Scan for the cell matching the given text and deliver its [x, y] coordinate at center. 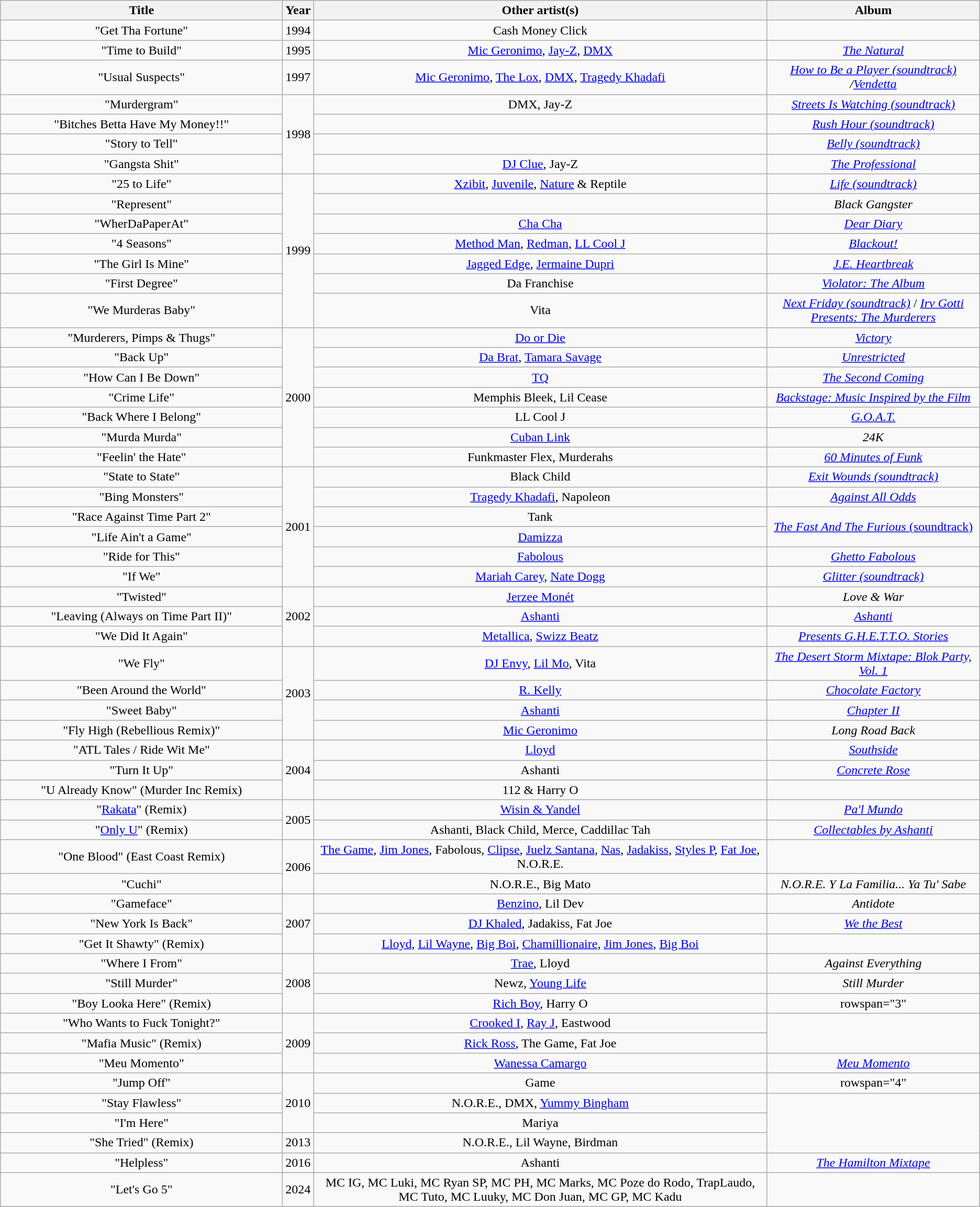
Damizza [540, 537]
N.O.R.E., DMX, Yummy Bingham [540, 1103]
Newz, Young Life [540, 984]
Blackout! [873, 243]
"Back Where I Belong" [141, 417]
Cash Money Click [540, 30]
Trae, Lloyd [540, 964]
Xzibit, Juvenile, Nature & Reptile [540, 184]
2005 [298, 820]
"Back Up" [141, 357]
"One Blood" (East Coast Remix) [141, 856]
Rush Hour (soundtrack) [873, 124]
"Usual Suspects" [141, 77]
Backstage: Music Inspired by the Film [873, 397]
"Bing Monsters" [141, 497]
Method Man, Redman, LL Cool J [540, 243]
Pa'l Mundo [873, 810]
Streets Is Watching (soundtrack) [873, 104]
Wisin & Yandel [540, 810]
The Game, Jim Jones, Fabolous, Clipse, Juelz Santana, Nas, Jadakiss, Styles P, Fat Joe, N.O.R.E. [540, 856]
Still Murder [873, 984]
"Meu Momento" [141, 1063]
Other artist(s) [540, 10]
2001 [298, 527]
"WherDaPaperAt" [141, 223]
Mic Geronimo, The Lox, DMX, Tragedy Khadafi [540, 77]
Antidote [873, 903]
Vita [540, 311]
Title [141, 10]
"Helpless" [141, 1163]
Da Franchise [540, 284]
N.O.R.E., Lil Wayne, Birdman [540, 1143]
Life (soundtrack) [873, 184]
Album [873, 10]
Dear Diary [873, 223]
1999 [298, 250]
1997 [298, 77]
Chapter II [873, 710]
Southside [873, 750]
R. Kelly [540, 690]
"Turn It Up" [141, 770]
2013 [298, 1143]
Jagged Edge, Jermaine Dupri [540, 263]
Chocolate Factory [873, 690]
"Who Wants to Fuck Tonight?" [141, 1023]
N.O.R.E. Y La Familia... Ya Tu' Sabe [873, 884]
Da Brat, Tamara Savage [540, 357]
"We Fly" [141, 664]
"The Girl Is Mine" [141, 263]
"We Murderas Baby" [141, 311]
Next Friday (soundtrack) / Irv Gotti Presents: The Murderers [873, 311]
1994 [298, 30]
Glitter (soundtrack) [873, 576]
Tank [540, 517]
"Leaving (Always on Time Part II)" [141, 617]
"Still Murder" [141, 984]
Long Road Back [873, 730]
"Story to Tell" [141, 144]
"First Degree" [141, 284]
112 & Harry O [540, 790]
2007 [298, 923]
"25 to Life" [141, 184]
2004 [298, 770]
1995 [298, 50]
Violator: The Album [873, 284]
"Bitches Betta Have My Money!!" [141, 124]
Funkmaster Flex, Murderahs [540, 457]
DMX, Jay-Z [540, 104]
Cha Cha [540, 223]
Unrestricted [873, 357]
"She Tried" (Remix) [141, 1143]
DJ Envy, Lil Mo, Vita [540, 664]
"ATL Tales / Ride Wit Me" [141, 750]
rowspan="4" [873, 1083]
The Fast And The Furious (soundtrack) [873, 527]
"Gameface" [141, 903]
"4 Seasons" [141, 243]
"I'm Here" [141, 1123]
Belly (soundtrack) [873, 144]
G.O.A.T. [873, 417]
Black Child [540, 477]
"Where I From" [141, 964]
Love & War [873, 596]
Ghetto Fabolous [873, 556]
"Ride for This" [141, 556]
2009 [298, 1043]
Victory [873, 338]
Against All Odds [873, 497]
"Stay Flawless" [141, 1103]
"Twisted" [141, 596]
N.O.R.E., Big Mato [540, 884]
The Second Coming [873, 377]
J.E. Heartbreak [873, 263]
"Only U" (Remix) [141, 830]
Benzino, Lil Dev [540, 903]
"Feelin' the Hate" [141, 457]
Memphis Bleek, Lil Cease [540, 397]
Fabolous [540, 556]
TQ [540, 377]
"We Did It Again" [141, 636]
DJ Clue, Jay-Z [540, 164]
2016 [298, 1163]
Lloyd [540, 750]
Mic Geronimo, Jay-Z, DMX [540, 50]
"Murda Murda" [141, 437]
"Murdergram" [141, 104]
"How Can I Be Down" [141, 377]
"State to State" [141, 477]
The Professional [873, 164]
Jerzee Monét [540, 596]
"Boy Looka Here" (Remix) [141, 1003]
"Been Around the World" [141, 690]
Crooked I, Ray J, Eastwood [540, 1023]
Against Everything [873, 964]
"Let's Go 5" [141, 1189]
"Get Tha Fortune" [141, 30]
Game [540, 1083]
60 Minutes of Funk [873, 457]
LL Cool J [540, 417]
Exit Wounds (soundtrack) [873, 477]
"Rakata" (Remix) [141, 810]
Mariya [540, 1123]
Concrete Rose [873, 770]
Mariah Carey, Nate Dogg [540, 576]
"Race Against Time Part 2" [141, 517]
Meu Momento [873, 1063]
"If We" [141, 576]
Year [298, 10]
DJ Khaled, Jadakiss, Fat Joe [540, 923]
Cuban Link [540, 437]
"Crime Life" [141, 397]
Rick Ross, The Game, Fat Joe [540, 1043]
"Time to Build" [141, 50]
Lloyd, Lil Wayne, Big Boi, Chamillionaire, Jim Jones, Big Boi [540, 944]
"Sweet Baby" [141, 710]
"U Already Know" (Murder Inc Remix) [141, 790]
Tragedy Khadafi, Napoleon [540, 497]
1998 [298, 134]
2024 [298, 1189]
"Cuchi" [141, 884]
Mic Geronimo [540, 730]
"Represent" [141, 204]
"Fly High (Rebellious Remix)" [141, 730]
"Get It Shawty" (Remix) [141, 944]
2003 [298, 693]
"Life Ain't a Game" [141, 537]
Do or Die [540, 338]
2006 [298, 867]
We the Best [873, 923]
rowspan="3" [873, 1003]
2010 [298, 1103]
The Desert Storm Mixtape: Blok Party, Vol. 1 [873, 664]
Black Gangster [873, 204]
Ashanti, Black Child, Merce, Caddillac Tah [540, 830]
24K [873, 437]
"Murderers, Pimps & Thugs" [141, 338]
The Natural [873, 50]
How to Be a Player (soundtrack) /Vendetta [873, 77]
2000 [298, 397]
Collectables by Ashanti [873, 830]
Rich Boy, Harry O [540, 1003]
"New York Is Back" [141, 923]
Metallica, Swizz Beatz [540, 636]
The Hamilton Mixtape [873, 1163]
Wanessa Camargo [540, 1063]
Presents G.H.E.T.T.O. Stories [873, 636]
2002 [298, 616]
2008 [298, 984]
"Jump Off" [141, 1083]
MC IG, MC Luki, MC Ryan SP, MC PH, MC Marks, MC Poze do Rodo, TrapLaudo, MC Tuto, MC Luuky, MC Don Juan, MC GP, MC Kadu [540, 1189]
"Gangsta Shit" [141, 164]
"Mafia Music" (Remix) [141, 1043]
